Provide the (x, y) coordinate of the cell's center where the given text is located.  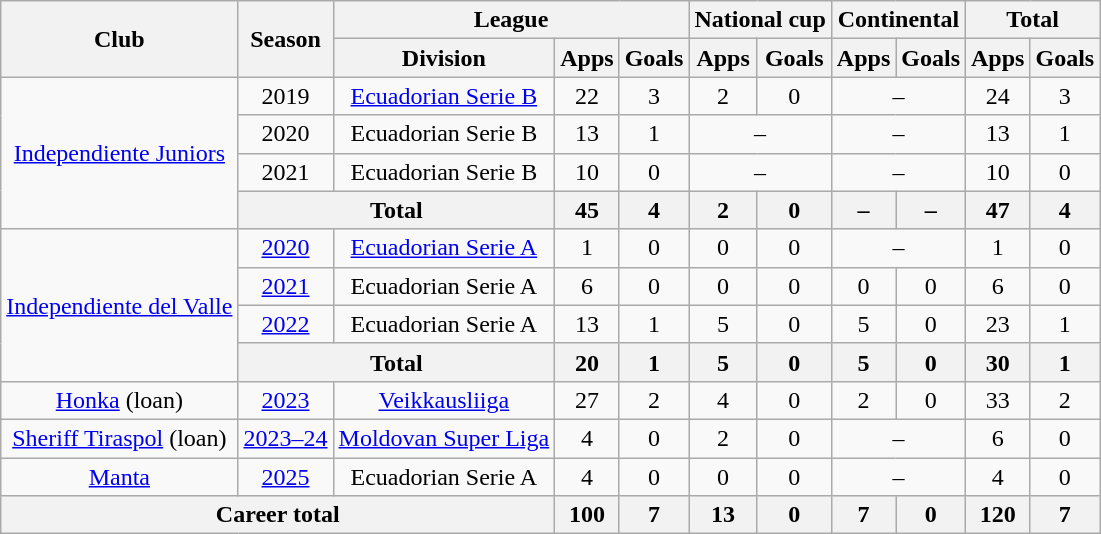
National cup (760, 20)
33 (998, 400)
100 (587, 515)
Moldovan Super Liga (444, 438)
Manta (120, 477)
2019 (286, 96)
Season (286, 39)
120 (998, 515)
27 (587, 400)
47 (998, 210)
Sheriff Tiraspol (loan) (120, 438)
45 (587, 210)
League (511, 20)
2023 (286, 400)
22 (587, 96)
2022 (286, 324)
20 (587, 362)
Veikkausliiga (444, 400)
Club (120, 39)
Career total (278, 515)
2025 (286, 477)
Division (444, 58)
Independiente del Valle (120, 305)
Independiente Juniors (120, 153)
Continental (898, 20)
Honka (loan) (120, 400)
30 (998, 362)
24 (998, 96)
2023–24 (286, 438)
23 (998, 324)
